For the text-containing cell, return its midpoint in [X, Y] coordinate format. 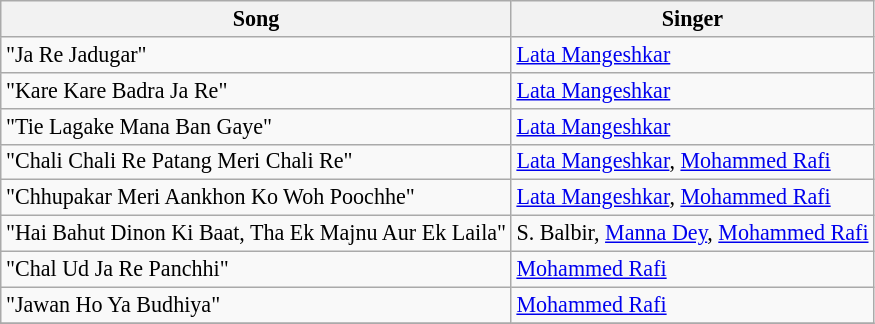
"Ja Re Jadugar" [256, 54]
"Tie Lagake Mana Ban Gaye" [256, 126]
"Jawan Ho Ya Budhiya" [256, 305]
"Chali Chali Re Patang Meri Chali Re" [256, 162]
"Chal Ud Ja Re Panchhi" [256, 269]
"Chhupakar Meri Aankhon Ko Woh Poochhe" [256, 198]
Singer [692, 18]
Song [256, 18]
"Kare Kare Badra Ja Re" [256, 90]
S. Balbir, Manna Dey, Mohammed Rafi [692, 233]
"Hai Bahut Dinon Ki Baat, Tha Ek Majnu Aur Ek Laila" [256, 233]
